Return (x, y) of the center of cell containing provided text 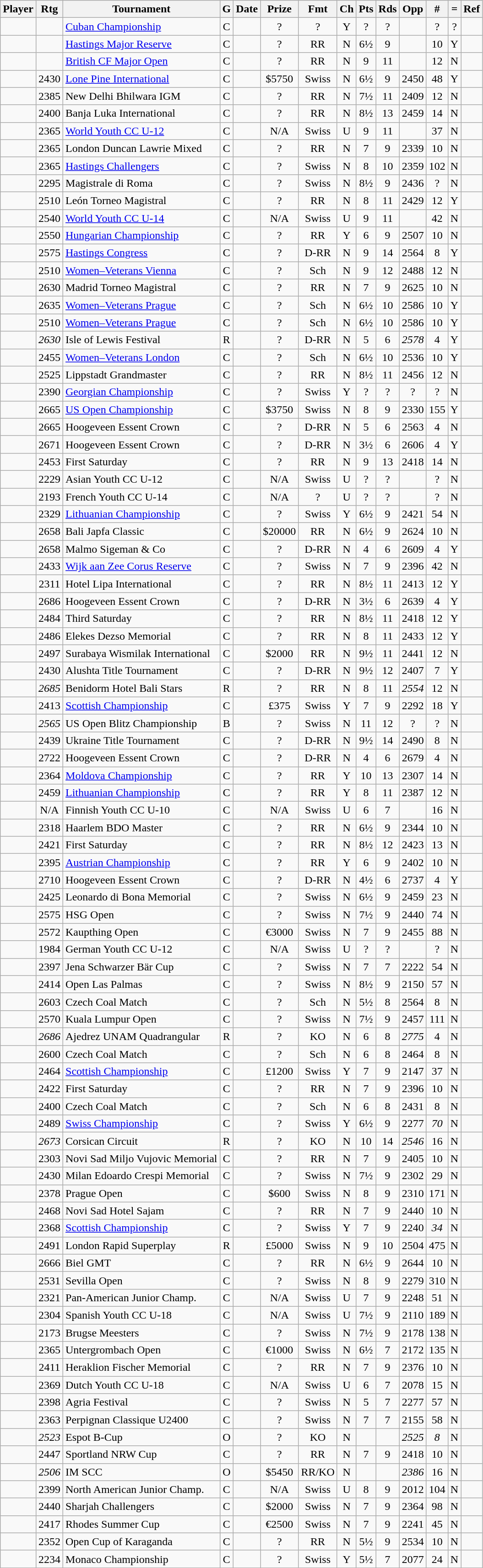
Austrian Championship (141, 862)
2563 (413, 427)
2409 (413, 96)
Hotel Lipa International (141, 584)
2570 (49, 1019)
2193 (49, 496)
León Torneo Magistral (141, 200)
Corsican Circuit (141, 1141)
2078 (413, 1385)
Heraklion Fischer Memorial (141, 1368)
2456 (413, 375)
48 (437, 79)
Women–Veterans London (141, 357)
British CF Major Open (141, 61)
2507 (413, 236)
29 (437, 1176)
2344 (413, 828)
2441 (413, 653)
2600 (49, 1054)
2523 (49, 1437)
Rtg (49, 9)
2329 (49, 514)
US Open Championship (141, 410)
Prize (279, 9)
2386 (413, 1472)
2673 (49, 1141)
2639 (413, 601)
2447 (49, 1455)
Jena Schwarzer Bär Cup (141, 967)
Rhodes Summer Cup (141, 1524)
2411 (49, 1368)
155 (437, 410)
Brugse Meesters (141, 1333)
Cuban Championship (141, 27)
2504 (413, 1245)
2685 (49, 688)
2425 (49, 897)
1984 (49, 949)
Malmo Sigeman & Co (141, 549)
2488 (413, 270)
Women–Veterans Vienna (141, 270)
Milan Edoardo Crespi Memorial (141, 1176)
Asian Youth CC U-12 (141, 479)
€1000 (279, 1350)
£375 (279, 706)
2387 (413, 793)
Rds (387, 9)
2710 (49, 880)
2172 (413, 1350)
138 (437, 1333)
2565 (49, 723)
Georgian Championship (141, 392)
Perpignan Classique U2400 (141, 1420)
Open Cup of Karaganda (141, 1541)
Ref (472, 9)
189 (437, 1315)
2625 (413, 288)
2468 (49, 1211)
Kaupthing Open (141, 932)
2491 (49, 1245)
$5450 (279, 1472)
2407 (413, 671)
World Youth CC U-14 (141, 218)
4½ (366, 880)
2310 (413, 1193)
2399 (49, 1489)
$5750 (279, 79)
London Duncan Lawrie Mixed (141, 148)
111 (437, 1019)
2679 (413, 758)
Espot B-Cup (141, 1437)
Tournament (141, 9)
2229 (49, 479)
Ukraine Title Tournament (141, 740)
2241 (413, 1524)
2321 (49, 1298)
Prague Open (141, 1193)
Lone Pine International (141, 79)
Hastings Major Reserve (141, 44)
58 (437, 1420)
2486 (49, 636)
# (437, 9)
Wijk aan Zee Corus Reserve (141, 566)
2431 (413, 1106)
2304 (49, 1315)
Novi Sad Miljo Vujovic Memorial (141, 1158)
2248 (413, 1298)
2506 (49, 1472)
Surabaya Wismilak International (141, 653)
Open Las Palmas (141, 984)
2624 (413, 532)
World Youth CC U-12 (141, 131)
2303 (49, 1158)
2012 (413, 1489)
2578 (413, 340)
2368 (49, 1228)
171 (437, 1193)
2450 (413, 79)
2534 (413, 1541)
2484 (49, 619)
Biel GMT (141, 1263)
34 (437, 1228)
€3000 (279, 932)
2737 (413, 880)
2292 (413, 706)
45 (437, 1524)
2302 (413, 1176)
104 (437, 1489)
2376 (413, 1368)
2540 (49, 218)
Spanish Youth CC U-18 (141, 1315)
2414 (49, 984)
102 (437, 166)
B (227, 723)
2390 (49, 392)
2417 (49, 1524)
2311 (49, 584)
2722 (49, 758)
Novi Sad Hotel Sajam (141, 1211)
2546 (413, 1141)
£5000 (279, 1245)
2279 (413, 1280)
$3750 (279, 410)
Haarlem BDO Master (141, 828)
2775 (413, 1036)
2307 (413, 776)
2606 (413, 444)
Madrid Torneo Magistral (141, 288)
Leonardo di Bona Memorial (141, 897)
2405 (413, 1158)
Elekes Dezso Memorial (141, 636)
Hastings Congress (141, 253)
2178 (413, 1333)
2363 (49, 1420)
2453 (49, 462)
2173 (49, 1333)
2490 (413, 740)
Sevilla Open (141, 1280)
2155 (413, 1420)
2369 (49, 1385)
Untergrombach Open (141, 1350)
Swiss Championship (141, 1124)
HSG Open (141, 915)
IM SCC (141, 1472)
2671 (49, 444)
2240 (413, 1228)
2572 (49, 932)
2378 (49, 1193)
24 (437, 1559)
Hungarian Championship (141, 236)
Benidorm Hotel Bali Stars (141, 688)
Agria Festival (141, 1402)
2352 (49, 1541)
135 (437, 1350)
Fmt (318, 9)
Pan-American Junior Champ. (141, 1298)
RR/KO (318, 1472)
2429 (413, 200)
2234 (49, 1559)
2147 (413, 1072)
2550 (49, 236)
2423 (413, 845)
2295 (49, 183)
Bali Japfa Classic (141, 532)
2339 (413, 148)
475 (437, 1245)
88 (437, 932)
North American Junior Champ. (141, 1489)
Hastings Challengers (141, 166)
Third Saturday (141, 619)
18 (437, 706)
2609 (413, 549)
2318 (49, 828)
2554 (413, 688)
Finnish Youth CC U-10 (141, 810)
2489 (49, 1124)
2359 (413, 166)
2422 (49, 1089)
2536 (413, 357)
$20000 (279, 532)
2150 (413, 984)
Ajedrez UNAM Quadrangular (141, 1036)
Opp (413, 9)
German Youth CC U-12 (141, 949)
98 (437, 1507)
= (454, 9)
2397 (49, 967)
£1200 (279, 1072)
Isle of Lewis Festival (141, 340)
2644 (413, 1263)
15 (437, 1385)
French Youth CC U-14 (141, 496)
2385 (49, 96)
Sportland NRW Cup (141, 1455)
Moldova Championship (141, 776)
2110 (413, 1315)
Kuala Lumpur Open (141, 1019)
Date (247, 9)
74 (437, 915)
$600 (279, 1193)
2635 (49, 305)
2077 (413, 1559)
2603 (49, 1002)
23 (437, 897)
Dutch Youth CC U-18 (141, 1385)
51 (437, 1298)
2398 (49, 1402)
Ch (347, 9)
2436 (413, 183)
2402 (413, 862)
Alushta Title Tournament (141, 671)
New Delhi Bhilwara IGM (141, 96)
Monaco Championship (141, 1559)
Player (18, 9)
G (227, 9)
2457 (413, 1019)
Pts (366, 9)
US Open Blitz Championship (141, 723)
2330 (413, 410)
London Rapid Superplay (141, 1245)
Banja Luka International (141, 113)
2666 (49, 1263)
70 (437, 1124)
2395 (49, 862)
2222 (413, 967)
Lippstadt Grandmaster (141, 375)
310 (437, 1280)
2439 (49, 740)
Magistrale di Roma (141, 183)
2497 (49, 653)
€2500 (279, 1524)
2531 (49, 1280)
Sharjah Challengers (141, 1507)
